Search for the cell housing the specified text and yield its [x, y] center coordinate. 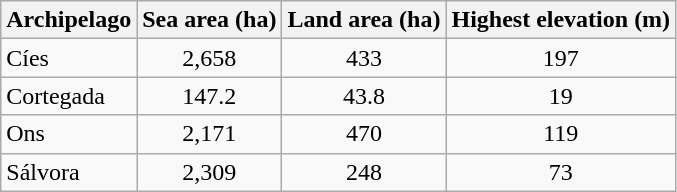
Cíes [69, 58]
147.2 [210, 96]
43.8 [364, 96]
Land area (ha) [364, 20]
Ons [69, 134]
2,658 [210, 58]
Archipelago [69, 20]
Sálvora [69, 172]
19 [561, 96]
119 [561, 134]
248 [364, 172]
433 [364, 58]
2,171 [210, 134]
Cortegada [69, 96]
Highest elevation (m) [561, 20]
73 [561, 172]
2,309 [210, 172]
Sea area (ha) [210, 20]
470 [364, 134]
197 [561, 58]
